From the cell containing the given text, extract its center point as [x, y] coordinate. 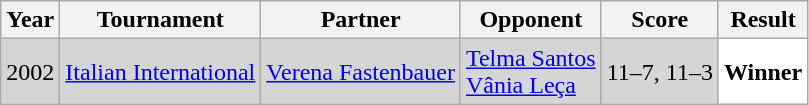
Winner [762, 72]
11–7, 11–3 [660, 72]
Opponent [530, 20]
Result [762, 20]
Verena Fastenbauer [361, 72]
2002 [30, 72]
Year [30, 20]
Partner [361, 20]
Tournament [160, 20]
Italian International [160, 72]
Score [660, 20]
Telma Santos Vânia Leça [530, 72]
